Return (X, Y) of the center of cell containing provided text 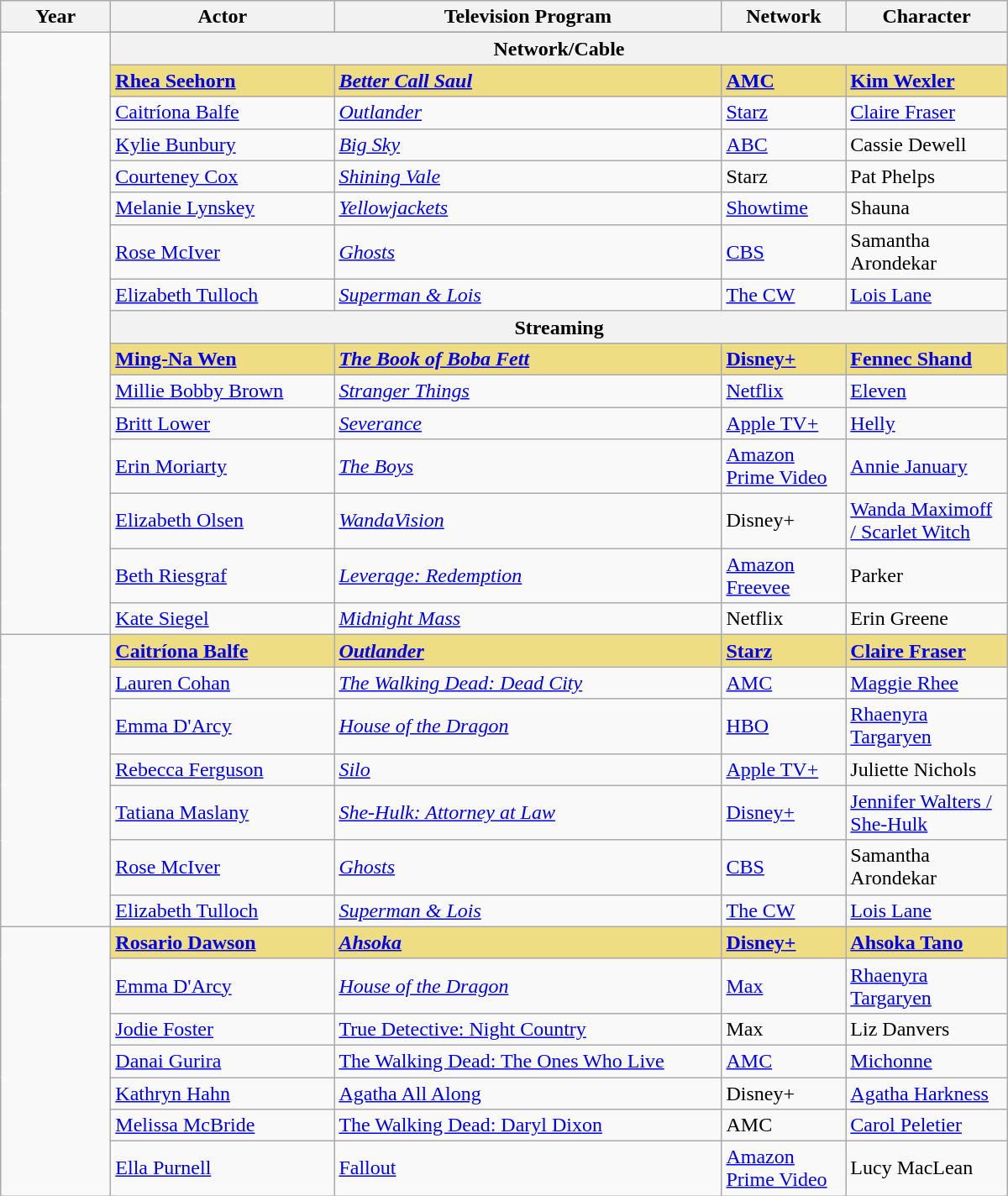
Year (55, 17)
The Book of Boba Fett (528, 359)
The Walking Dead: Daryl Dixon (528, 1125)
Erin Moriarty (223, 467)
Michonne (927, 1061)
Juliette Nichols (927, 769)
Ming-Na Wen (223, 359)
Annie January (927, 467)
Yellowjackets (528, 208)
Midnight Mass (528, 619)
Pat Phelps (927, 176)
The Walking Dead: Dead City (528, 683)
WandaVision (528, 521)
Wanda Maximoff / Scarlet Witch (927, 521)
Showtime (784, 208)
Fallout (528, 1169)
Jennifer Walters / She-Hulk (927, 813)
Shauna (927, 208)
Network (784, 17)
Kate Siegel (223, 619)
Network/Cable (559, 49)
True Detective: Night Country (528, 1029)
Agatha All Along (528, 1093)
Kathryn Hahn (223, 1093)
Melanie Lynskey (223, 208)
Silo (528, 769)
Parker (927, 576)
Britt Lower (223, 422)
Maggie Rhee (927, 683)
Ahsoka (528, 942)
Stranger Things (528, 391)
Kim Wexler (927, 81)
Lauren Cohan (223, 683)
Courteney Cox (223, 176)
Streaming (559, 327)
Shining Vale (528, 176)
Severance (528, 422)
Elizabeth Olsen (223, 521)
Danai Gurira (223, 1061)
Jodie Foster (223, 1029)
She-Hulk: Attorney at Law (528, 813)
The Boys (528, 467)
Rosario Dawson (223, 942)
Helly (927, 422)
Rebecca Ferguson (223, 769)
Television Program (528, 17)
Agatha Harkness (927, 1093)
Big Sky (528, 144)
HBO (784, 726)
Millie Bobby Brown (223, 391)
Beth Riesgraf (223, 576)
Character (927, 17)
Carol Peletier (927, 1125)
Liz Danvers (927, 1029)
The Walking Dead: The Ones Who Live (528, 1061)
Eleven (927, 391)
Lucy MacLean (927, 1169)
Erin Greene (927, 619)
Kylie Bunbury (223, 144)
Tatiana Maslany (223, 813)
Amazon Freevee (784, 576)
Leverage: Redemption (528, 576)
Fennec Shand (927, 359)
Better Call Saul (528, 81)
Rhea Seehorn (223, 81)
Melissa McBride (223, 1125)
Ahsoka Tano (927, 942)
ABC (784, 144)
Actor (223, 17)
Ella Purnell (223, 1169)
Cassie Dewell (927, 144)
